Extract the [X, Y] coordinate from the center of the cell holding the provided text.  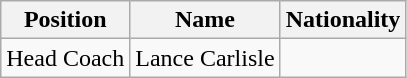
Name [205, 20]
Position [66, 20]
Nationality [343, 20]
Head Coach [66, 58]
Lance Carlisle [205, 58]
